Locate the cell with the specified text and output its [x, y] center coordinate. 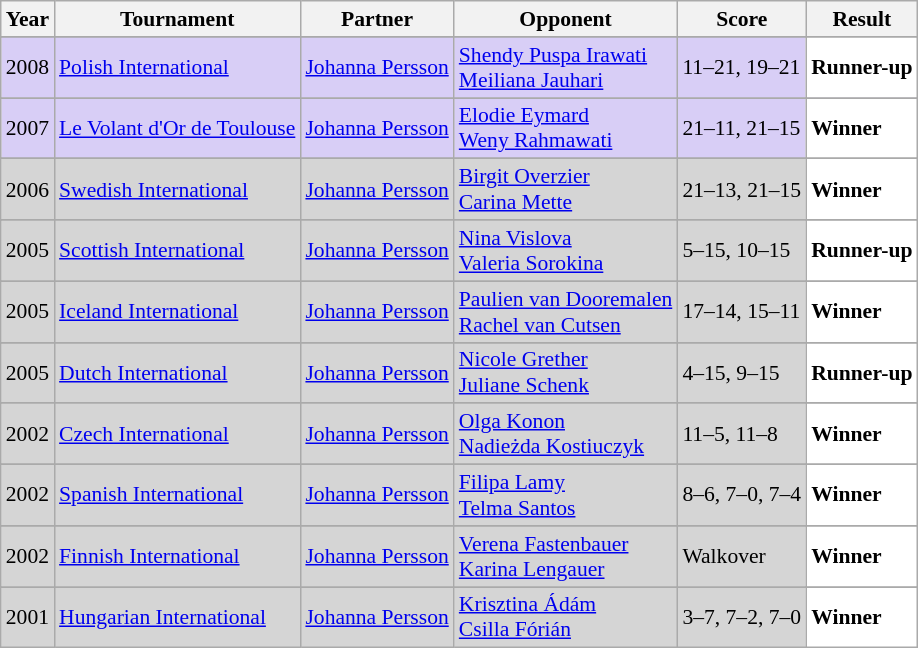
Verena Fastenbauer Karina Lengauer [566, 556]
Nina Vislova Valeria Sorokina [566, 250]
2006 [28, 190]
21–11, 21–15 [742, 128]
Finnish International [177, 556]
Spanish International [177, 496]
Birgit Overzier Carina Mette [566, 190]
21–13, 21–15 [742, 190]
11–5, 11–8 [742, 434]
Filipa Lamy Telma Santos [566, 496]
Krisztina Ádám Csilla Fórián [566, 618]
Opponent [566, 19]
17–14, 15–11 [742, 312]
2001 [28, 618]
Walkover [742, 556]
Paulien van Dooremalen Rachel van Cutsen [566, 312]
Polish International [177, 68]
Elodie Eymard Weny Rahmawati [566, 128]
2008 [28, 68]
2007 [28, 128]
Nicole Grether Juliane Schenk [566, 372]
3–7, 7–2, 7–0 [742, 618]
Iceland International [177, 312]
Tournament [177, 19]
Olga Konon Nadieżda Kostiuczyk [566, 434]
Year [28, 19]
Swedish International [177, 190]
Result [862, 19]
Shendy Puspa Irawati Meiliana Jauhari [566, 68]
Score [742, 19]
Czech International [177, 434]
4–15, 9–15 [742, 372]
8–6, 7–0, 7–4 [742, 496]
Scottish International [177, 250]
5–15, 10–15 [742, 250]
11–21, 19–21 [742, 68]
Dutch International [177, 372]
Partner [376, 19]
Hungarian International [177, 618]
Le Volant d'Or de Toulouse [177, 128]
